Return (X, Y) of the center of cell containing provided text 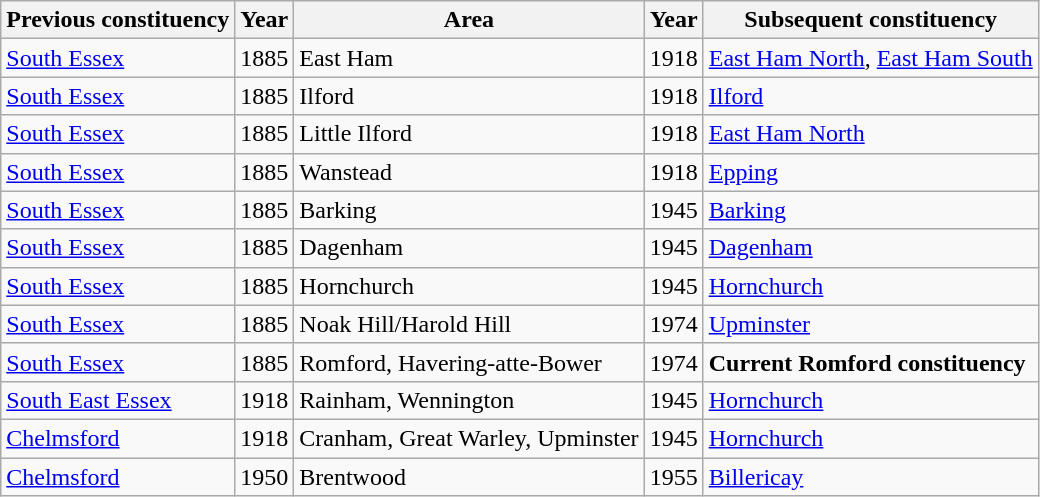
Cranham, Great Warley, Upminster (469, 438)
South East Essex (118, 400)
Current Romford constituency (870, 362)
Brentwood (469, 477)
Wanstead (469, 172)
Area (469, 20)
Epping (870, 172)
1955 (674, 477)
Romford, Havering-atte-Bower (469, 362)
East Ham North (870, 134)
1950 (264, 477)
Upminster (870, 324)
East Ham (469, 58)
Subsequent constituency (870, 20)
East Ham North, East Ham South (870, 58)
Rainham, Wennington (469, 400)
Noak Hill/Harold Hill (469, 324)
Little Ilford (469, 134)
Billericay (870, 477)
Previous constituency (118, 20)
